From the cell containing the given text, extract its center point as [X, Y] coordinate. 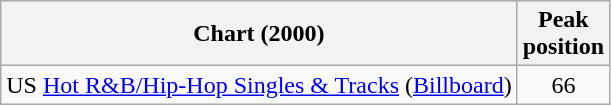
US Hot R&B/Hip-Hop Singles & Tracks (Billboard) [259, 85]
Peakposition [563, 34]
66 [563, 85]
Chart (2000) [259, 34]
